Capture the cell that displays the provided text and extract its [x, y] central coordinate. 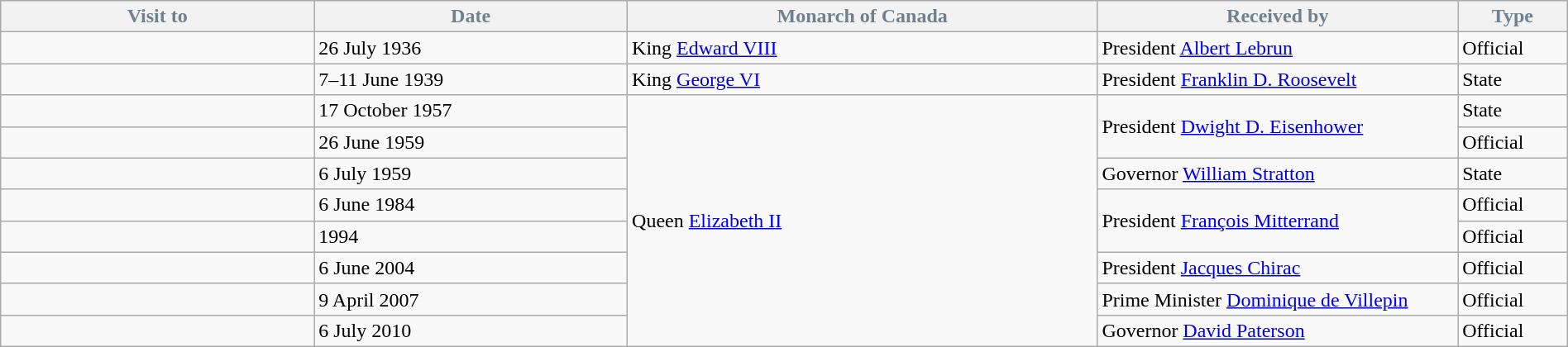
Prime Minister Dominique de Villepin [1278, 299]
Monarch of Canada [863, 17]
17 October 1957 [471, 111]
6 July 1959 [471, 173]
President François Mitterrand [1278, 221]
President Albert Lebrun [1278, 48]
Date [471, 17]
26 June 1959 [471, 142]
President Franklin D. Roosevelt [1278, 79]
Governor David Paterson [1278, 330]
1994 [471, 236]
Governor William Stratton [1278, 173]
King George VI [863, 79]
Queen Elizabeth II [863, 221]
6 July 2010 [471, 330]
9 April 2007 [471, 299]
Visit to [157, 17]
President Dwight D. Eisenhower [1278, 126]
6 June 2004 [471, 268]
Type [1513, 17]
7–11 June 1939 [471, 79]
King Edward VIII [863, 48]
26 July 1936 [471, 48]
President Jacques Chirac [1278, 268]
6 June 1984 [471, 205]
Received by [1278, 17]
